Scan for the cell matching the given text and deliver its (x, y) coordinate at center. 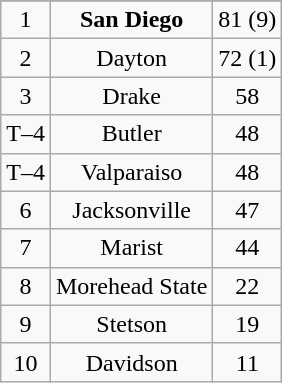
7 (26, 248)
3 (26, 96)
47 (248, 210)
6 (26, 210)
11 (248, 362)
San Diego (131, 20)
Valparaiso (131, 172)
Butler (131, 134)
8 (26, 286)
44 (248, 248)
58 (248, 96)
Davidson (131, 362)
Drake (131, 96)
81 (9) (248, 20)
Dayton (131, 58)
Marist (131, 248)
10 (26, 362)
19 (248, 324)
22 (248, 286)
72 (1) (248, 58)
2 (26, 58)
Jacksonville (131, 210)
1 (26, 20)
Morehead State (131, 286)
9 (26, 324)
Stetson (131, 324)
